Find where the given text appears and provide that cell's center as [X, Y] coordinate. 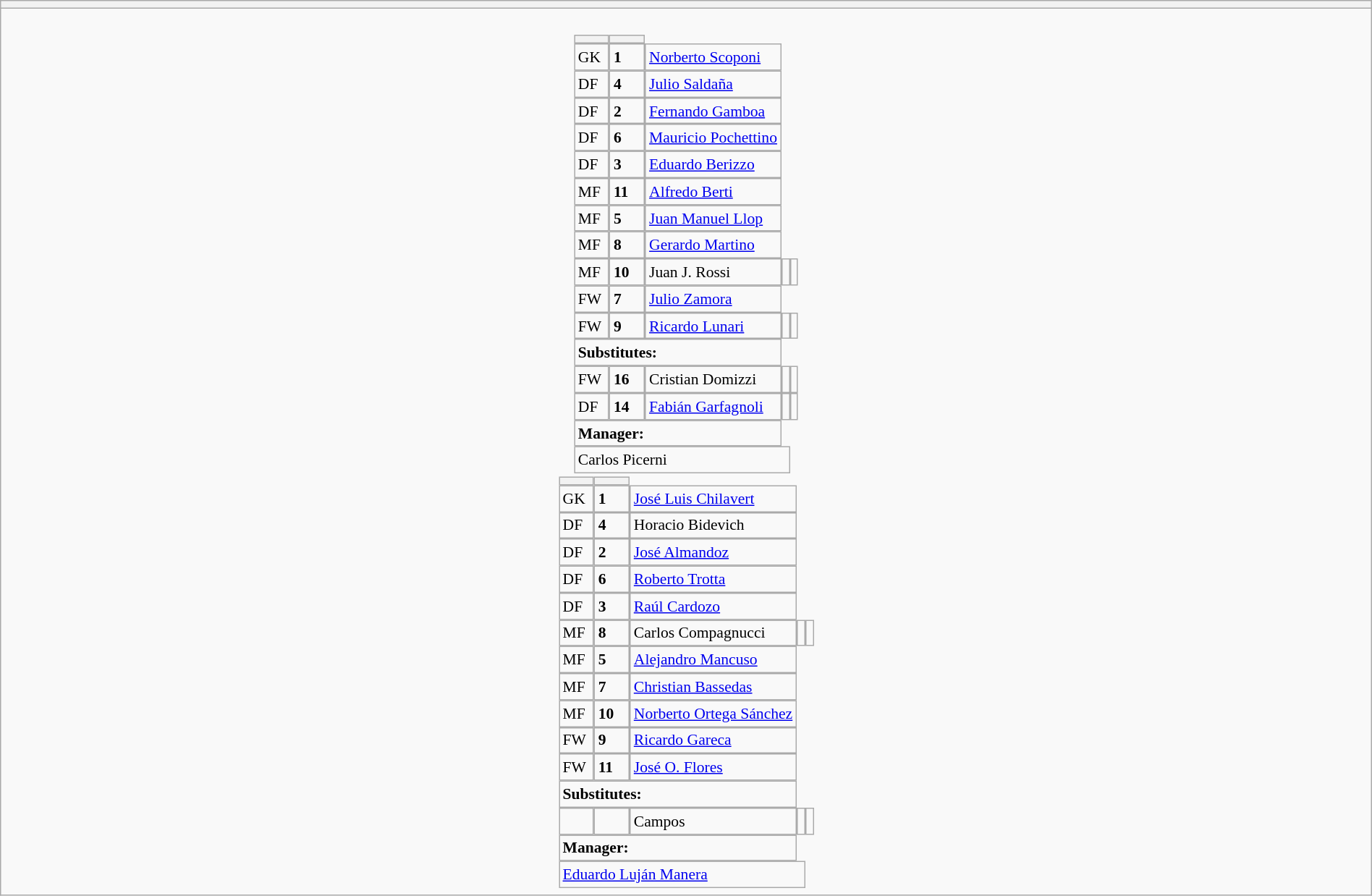
Juan J. Rossi [713, 272]
Campos [713, 821]
Julio Zamora [713, 298]
Julio Saldaña [713, 84]
José O. Flores [713, 767]
Ricardo Lunari [713, 326]
Eduardo Berizzo [713, 165]
Gerardo Martino [713, 245]
Eduardo Luján Manera [682, 874]
Roberto Trotta [713, 579]
Norberto Scoponi [713, 56]
Norberto Ortega Sánchez [713, 714]
Mauricio Pochettino [713, 138]
Ricardo Gareca [713, 740]
Fernando Gamboa [713, 111]
14 [627, 407]
José Almandoz [713, 551]
Fabián Garfagnoli [713, 407]
Christian Bassedas [713, 686]
Alejandro Mancuso [713, 660]
Carlos Picerni [682, 460]
Carlos Compagnucci [713, 633]
Horacio Bidevich [713, 525]
José Luis Chilavert [713, 498]
Alfredo Berti [713, 191]
16 [627, 379]
Raúl Cardozo [713, 607]
Cristian Domizzi [713, 379]
Juan Manuel Llop [713, 219]
